Identify which cell holds the provided text, then report its [x, y] central coordinate. 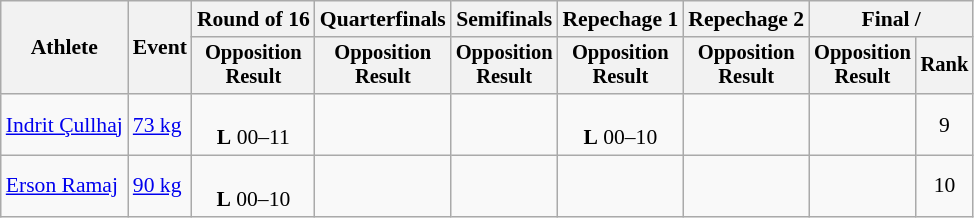
Quarterfinals [383, 19]
Semifinals [504, 19]
Final / [891, 19]
Repechage 1 [620, 19]
L 00–11 [254, 124]
73 kg [160, 124]
Event [160, 48]
Repechage 2 [746, 19]
Erson Ramaj [64, 186]
90 kg [160, 186]
Indrit Çullhaj [64, 124]
9 [945, 124]
10 [945, 186]
Rank [945, 66]
Athlete [64, 48]
Round of 16 [254, 19]
